Capture the cell that displays the provided text and extract its (X, Y) central coordinate. 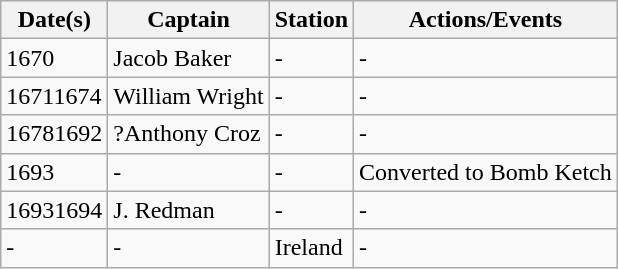
1670 (54, 58)
Captain (188, 20)
Date(s) (54, 20)
J. Redman (188, 210)
1693 (54, 172)
Jacob Baker (188, 58)
16781692 (54, 134)
16711674 (54, 96)
Actions/Events (486, 20)
?Anthony Croz (188, 134)
Converted to Bomb Ketch (486, 172)
Ireland (311, 248)
16931694 (54, 210)
Station (311, 20)
William Wright (188, 96)
